Scan for the cell matching the given text and deliver its [X, Y] coordinate at center. 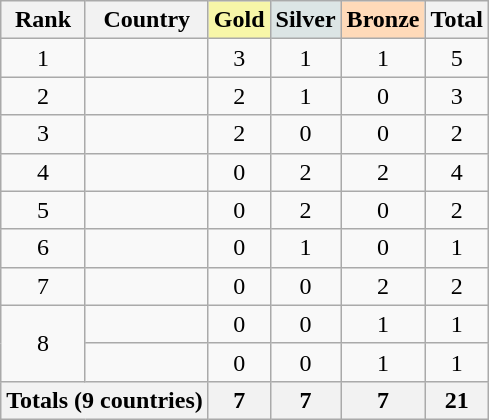
Totals (9 countries) [105, 400]
Gold [239, 20]
Total [457, 20]
6 [43, 248]
8 [43, 343]
21 [457, 400]
Rank [43, 20]
Country [146, 20]
Bronze [383, 20]
Silver [306, 20]
